Find where the given text appears and provide that cell's center as [X, Y] coordinate. 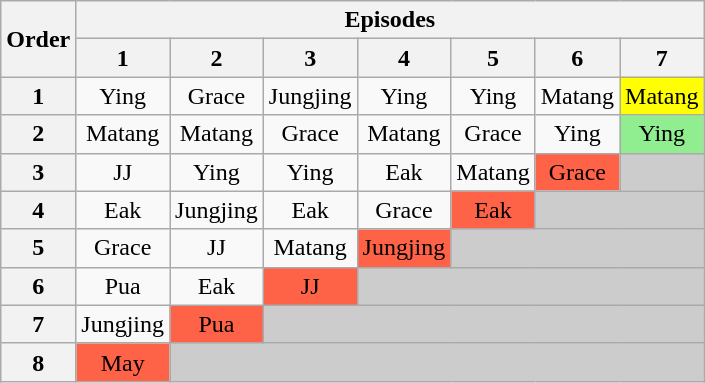
8 [38, 362]
May [123, 362]
Order [38, 39]
Episodes [390, 20]
